Scan for the cell matching the given text and deliver its [X, Y] coordinate at center. 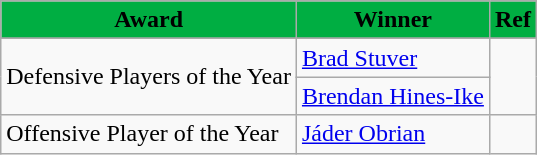
Ref [512, 20]
Brad Stuver [392, 58]
Jáder Obrian [392, 134]
Offensive Player of the Year [149, 134]
Brendan Hines-Ike [392, 96]
Winner [392, 20]
Award [149, 20]
Defensive Players of the Year [149, 77]
